Capture the cell that displays the provided text and extract its (X, Y) central coordinate. 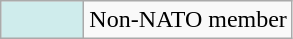
Non-NATO member (188, 20)
